Detect which cell encompasses the target text, then output its [x, y] center coordinate. 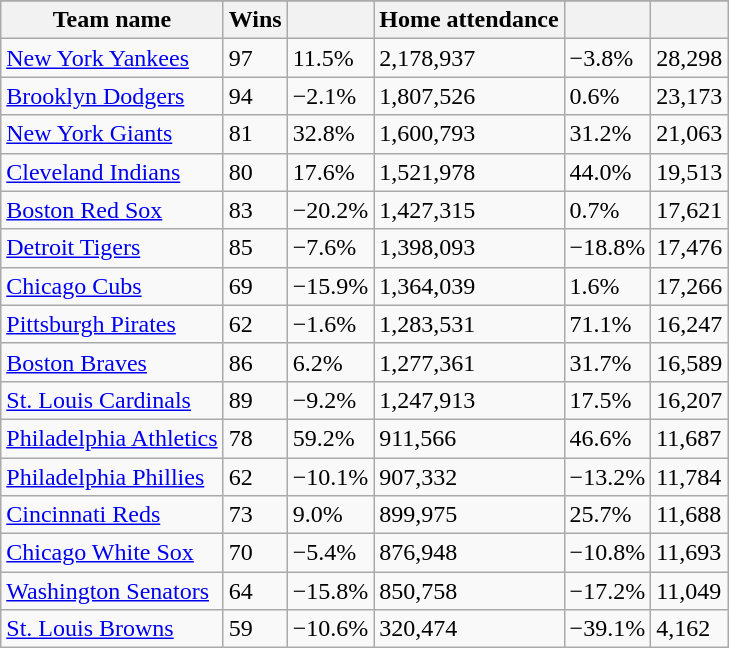
1.6% [608, 286]
78 [255, 438]
1,807,526 [469, 96]
Chicago White Sox [112, 553]
11.5% [330, 58]
New York Yankees [112, 58]
Philadelphia Phillies [112, 477]
46.6% [608, 438]
31.7% [608, 362]
23,173 [690, 96]
−20.2% [330, 210]
11,049 [690, 591]
17,621 [690, 210]
−3.8% [608, 58]
1,427,315 [469, 210]
17.6% [330, 172]
16,247 [690, 324]
Wins [255, 20]
89 [255, 400]
9.0% [330, 515]
Washington Senators [112, 591]
85 [255, 248]
Detroit Tigers [112, 248]
Chicago Cubs [112, 286]
Brooklyn Dodgers [112, 96]
−15.8% [330, 591]
31.2% [608, 134]
−10.1% [330, 477]
94 [255, 96]
1,600,793 [469, 134]
19,513 [690, 172]
11,688 [690, 515]
69 [255, 286]
17,476 [690, 248]
899,975 [469, 515]
Pittsburgh Pirates [112, 324]
70 [255, 553]
11,784 [690, 477]
1,521,978 [469, 172]
−13.2% [608, 477]
1,283,531 [469, 324]
320,474 [469, 629]
59.2% [330, 438]
Cleveland Indians [112, 172]
83 [255, 210]
71.1% [608, 324]
St. Louis Browns [112, 629]
Boston Red Sox [112, 210]
−9.2% [330, 400]
2,178,937 [469, 58]
16,207 [690, 400]
80 [255, 172]
−17.2% [608, 591]
0.7% [608, 210]
1,398,093 [469, 248]
28,298 [690, 58]
−7.6% [330, 248]
21,063 [690, 134]
Cincinnati Reds [112, 515]
64 [255, 591]
−15.9% [330, 286]
−5.4% [330, 553]
25.7% [608, 515]
911,566 [469, 438]
32.8% [330, 134]
1,364,039 [469, 286]
907,332 [469, 477]
73 [255, 515]
−10.8% [608, 553]
−2.1% [330, 96]
Home attendance [469, 20]
−39.1% [608, 629]
17.5% [608, 400]
17,266 [690, 286]
Boston Braves [112, 362]
0.6% [608, 96]
86 [255, 362]
4,162 [690, 629]
6.2% [330, 362]
97 [255, 58]
16,589 [690, 362]
−18.8% [608, 248]
11,693 [690, 553]
850,758 [469, 591]
Team name [112, 20]
81 [255, 134]
59 [255, 629]
Philadelphia Athletics [112, 438]
44.0% [608, 172]
New York Giants [112, 134]
−1.6% [330, 324]
St. Louis Cardinals [112, 400]
1,247,913 [469, 400]
1,277,361 [469, 362]
876,948 [469, 553]
11,687 [690, 438]
−10.6% [330, 629]
